Detect which cell encompasses the target text, then output its (X, Y) center coordinate. 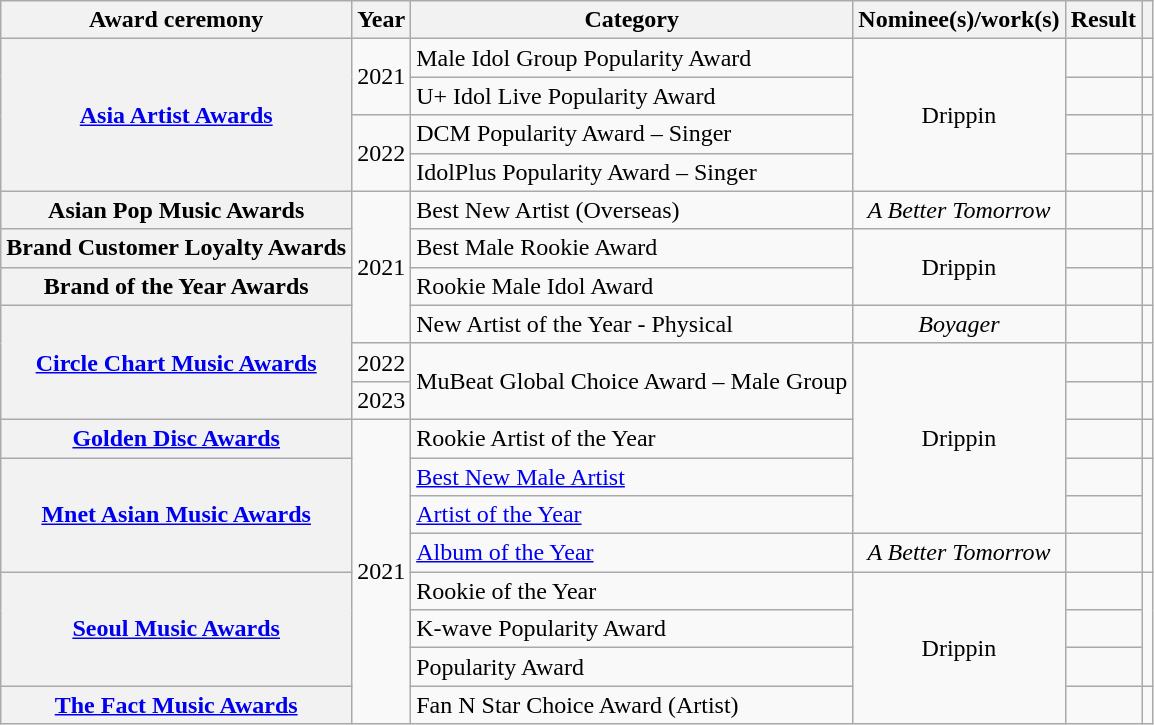
Golden Disc Awards (176, 438)
Best Male Rookie Award (632, 248)
Rookie Male Idol Award (632, 286)
Best New Artist (Overseas) (632, 210)
Brand Customer Loyalty Awards (176, 248)
Nominee(s)/work(s) (959, 20)
Best New Male Artist (632, 477)
Artist of the Year (632, 515)
Rookie of the Year (632, 591)
Popularity Award (632, 667)
DCM Popularity Award – Singer (632, 134)
K-wave Popularity Award (632, 629)
Asia Artist Awards (176, 115)
Brand of the Year Awards (176, 286)
IdolPlus Popularity Award – Singer (632, 172)
MuBeat Global Choice Award – Male Group (632, 381)
Year (382, 20)
Result (1103, 20)
The Fact Music Awards (176, 705)
Seoul Music Awards (176, 629)
Mnet Asian Music Awards (176, 515)
Fan N Star Choice Award (Artist) (632, 705)
U+ Idol Live Popularity Award (632, 96)
Album of the Year (632, 553)
New Artist of the Year - Physical (632, 324)
2023 (382, 400)
Rookie Artist of the Year (632, 438)
Category (632, 20)
Award ceremony (176, 20)
Boyager (959, 324)
Male Idol Group Popularity Award (632, 58)
Circle Chart Music Awards (176, 362)
Asian Pop Music Awards (176, 210)
